Return [x, y] of the center of cell containing provided text 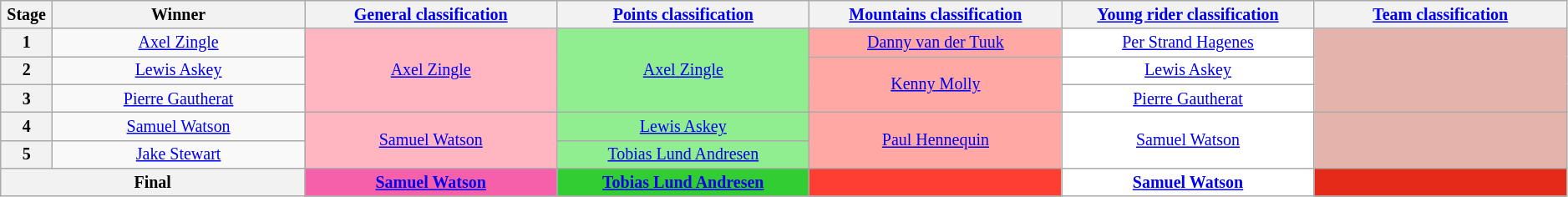
General classification [431, 15]
Danny van der Tuuk [936, 43]
2 [27, 70]
Points classification [683, 15]
Per Strand Hagenes [1188, 43]
4 [27, 127]
5 [27, 154]
Paul Hennequin [936, 140]
Mountains classification [936, 15]
Winner [179, 15]
Final [153, 182]
Stage [27, 15]
3 [27, 98]
Young rider classification [1188, 15]
Jake Stewart [179, 154]
1 [27, 43]
Team classification [1440, 15]
Kenny Molly [936, 85]
